Return the [x, y] coordinate for the center point of the cell that contains the specified text.  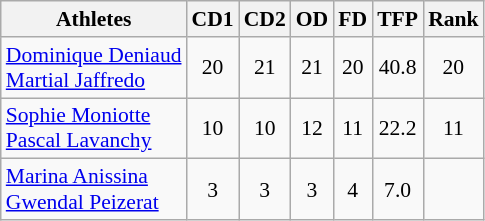
Sophie MoniottePascal Lavanchy [94, 128]
Marina AnissinaGwendal Peizerat [94, 190]
OD [312, 19]
Rank [454, 19]
7.0 [398, 190]
Athletes [94, 19]
40.8 [398, 68]
Dominique DeniaudMartial Jaffredo [94, 68]
22.2 [398, 128]
TFP [398, 19]
CD2 [265, 19]
FD [352, 19]
4 [352, 190]
12 [312, 128]
CD1 [213, 19]
